Determine the [X, Y] coordinate at the center of the cell enclosing the given text.  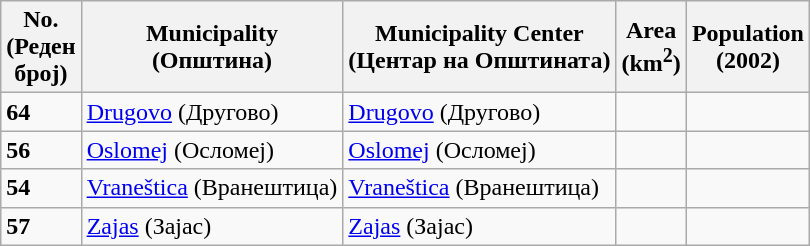
Population(2002) [748, 47]
Municipality Center(Центар на Општината) [480, 47]
57 [41, 226]
54 [41, 188]
Municipality(Општина) [212, 47]
Area(km2) [651, 47]
64 [41, 112]
No. (Реден број) [41, 47]
56 [41, 150]
